Search for the cell housing the specified text and yield its [x, y] center coordinate. 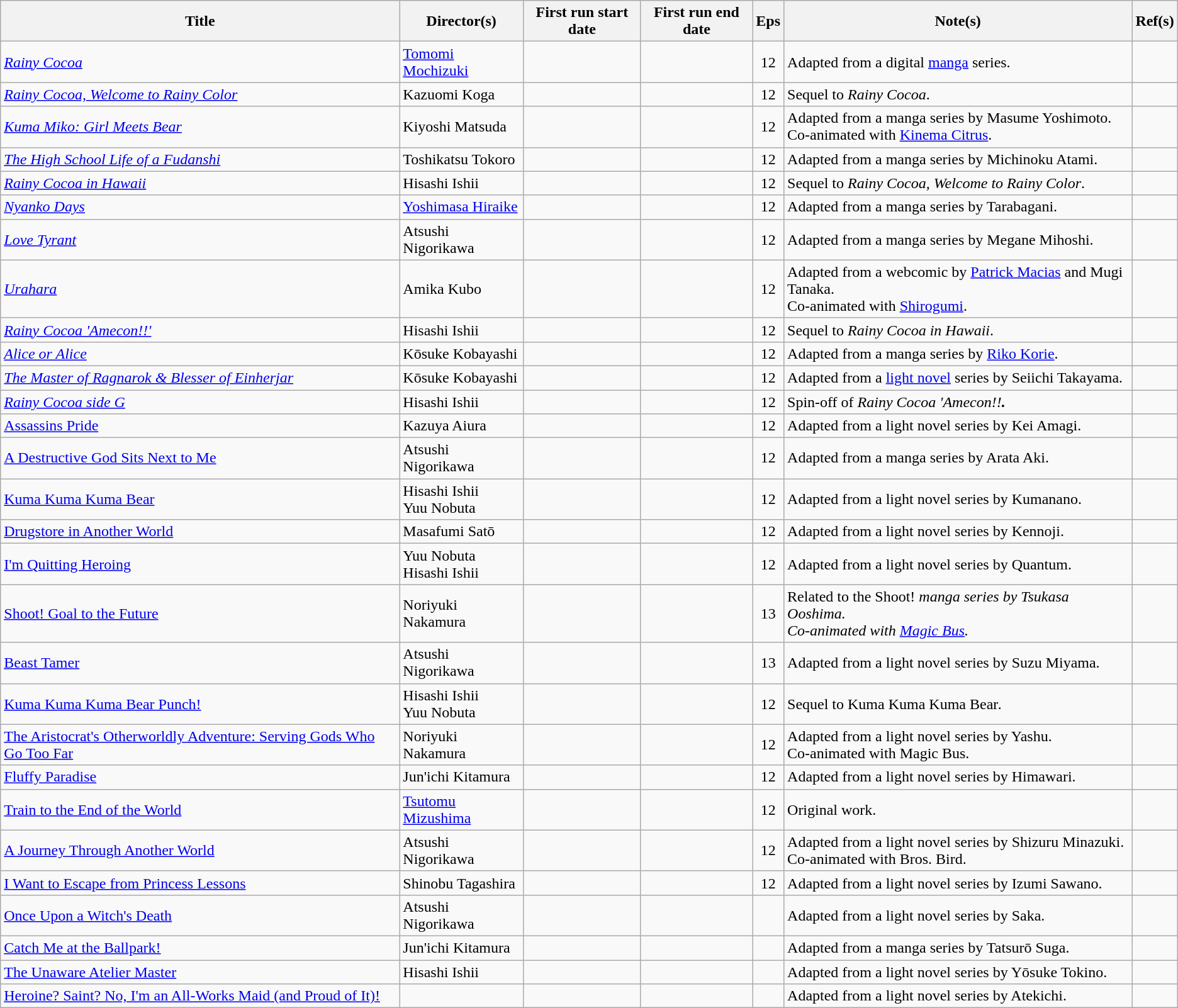
Adapted from a light novel series by Saka. [958, 915]
Spin-off of Rainy Cocoa 'Amecon!!. [958, 402]
A Destructive God Sits Next to Me [200, 458]
Tsutomu Mizushima [462, 809]
Toshikatsu Tokoro [462, 159]
Kiyoshi Matsuda [462, 127]
Shoot! Goal to the Future [200, 613]
Rainy Cocoa [200, 62]
Kuma Kuma Kuma Bear Punch! [200, 703]
Sequel to Rainy Cocoa, Welcome to Rainy Color. [958, 183]
The Unaware Atelier Master [200, 972]
Yuu NobutaHisashi Ishii [462, 564]
Adapted from a light novel series by Seiichi Takayama. [958, 378]
Sequel to Kuma Kuma Kuma Bear. [958, 703]
Assassins Pride [200, 426]
Drugstore in Another World [200, 532]
The Aristocrat's Otherworldly Adventure: Serving Gods Who Go Too Far [200, 745]
Adapted from a manga series by Tarabagani. [958, 207]
First run end date [697, 21]
Adapted from a light novel series by Kennoji. [958, 532]
Adapted from a light novel series by Izumi Sawano. [958, 883]
The Master of Ragnarok & Blesser of Einherjar [200, 378]
Rainy Cocoa, Welcome to Rainy Color [200, 94]
Adapted from a light novel series by Yashu.Co-animated with Magic Bus. [958, 745]
Love Tyrant [200, 239]
Adapted from a manga series by Riko Korie. [958, 354]
Ref(s) [1155, 21]
Adapted from a light novel series by Shizuru Minazuki.Co-animated with Bros. Bird. [958, 851]
Note(s) [958, 21]
Adapted from a light novel series by Yōsuke Tokino. [958, 972]
Eps [768, 21]
Train to the End of the World [200, 809]
Catch Me at the Ballpark! [200, 948]
I Want to Escape from Princess Lessons [200, 883]
Rainy Cocoa in Hawaii [200, 183]
Adapted from a light novel series by Atekichi. [958, 996]
The High School Life of a Fudanshi [200, 159]
Adapted from a manga series by Arata Aki. [958, 458]
Adapted from a manga series by Masume Yoshimoto.Co-animated with Kinema Citrus. [958, 127]
Adapted from a manga series by Megane Mihoshi. [958, 239]
Adapted from a light novel series by Kumanano. [958, 500]
Tomomi Mochizuki [462, 62]
Adapted from a light novel series by Himawari. [958, 777]
Adapted from a digital manga series. [958, 62]
Kazuomi Koga [462, 94]
Adapted from a webcomic by Patrick Macias and Mugi Tanaka.Co-animated with Shirogumi. [958, 289]
A Journey Through Another World [200, 851]
Amika Kubo [462, 289]
Kuma Kuma Kuma Bear [200, 500]
Title [200, 21]
Adapted from a manga series by Michinoku Atami. [958, 159]
Heroine? Saint? No, I'm an All-Works Maid (and Proud of It)! [200, 996]
Sequel to Rainy Cocoa in Hawaii. [958, 330]
Kazuya Aiura [462, 426]
Beast Tamer [200, 663]
Adapted from a light novel series by Suzu Miyama. [958, 663]
Once Upon a Witch's Death [200, 915]
Fluffy Paradise [200, 777]
Nyanko Days [200, 207]
Original work. [958, 809]
Director(s) [462, 21]
Yoshimasa Hiraike [462, 207]
First run start date [581, 21]
Kuma Miko: Girl Meets Bear [200, 127]
Sequel to Rainy Cocoa. [958, 94]
I'm Quitting Heroing [200, 564]
Adapted from a light novel series by Quantum. [958, 564]
Masafumi Satō [462, 532]
Rainy Cocoa 'Amecon!!' [200, 330]
Rainy Cocoa side G [200, 402]
Urahara [200, 289]
Adapted from a manga series by Tatsurō Suga. [958, 948]
Alice or Alice [200, 354]
Related to the Shoot! manga series by Tsukasa Ooshima.Co-animated with Magic Bus. [958, 613]
Adapted from a light novel series by Kei Amagi. [958, 426]
Shinobu Tagashira [462, 883]
